Search for the cell housing the specified text and yield its [x, y] center coordinate. 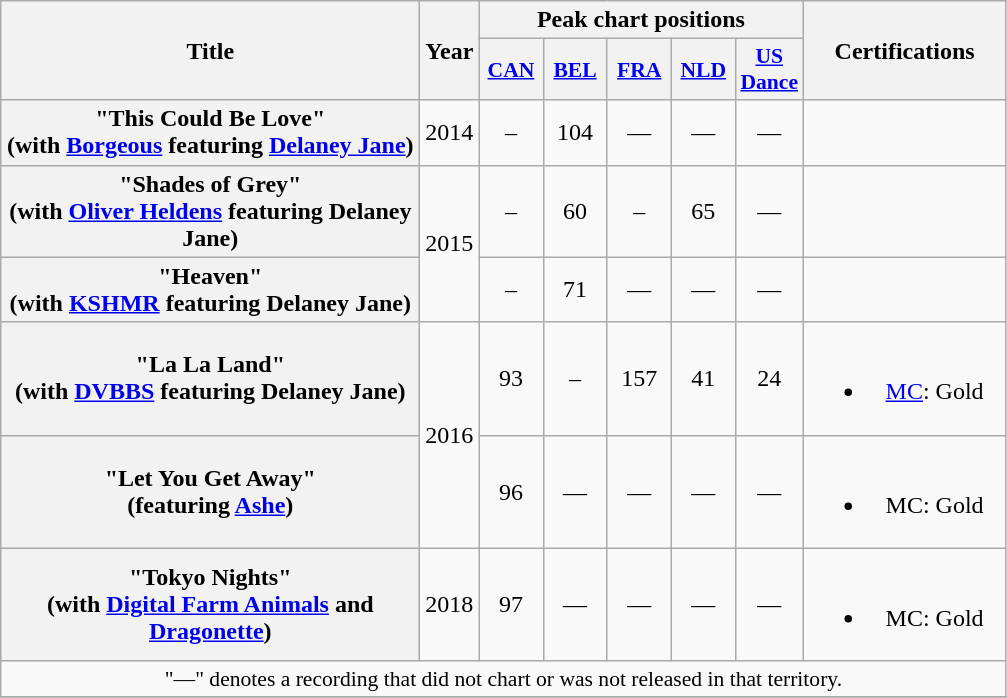
65 [703, 211]
FRA [639, 70]
93 [511, 378]
BEL [575, 70]
Certifications [904, 50]
"Shades of Grey" (with Oliver Heldens featuring Delaney Jane) [210, 211]
41 [703, 378]
"Heaven" (with KSHMR featuring Delaney Jane) [210, 290]
CAN [511, 70]
96 [511, 492]
"This Could Be Love" (with Borgeous featuring Delaney Jane) [210, 132]
2015 [450, 244]
"Let You Get Away"(featuring Ashe) [210, 492]
2014 [450, 132]
2016 [450, 435]
24 [769, 378]
104 [575, 132]
71 [575, 290]
"Tokyo Nights" (with Digital Farm Animals and Dragonette) [210, 604]
Year [450, 50]
NLD [703, 70]
USDance [769, 70]
Peak chart positions [641, 20]
"—" denotes a recording that did not chart or was not released in that territory. [504, 679]
Title [210, 50]
"La La Land" (with DVBBS featuring Delaney Jane) [210, 378]
97 [511, 604]
2018 [450, 604]
60 [575, 211]
157 [639, 378]
